From the cell containing the given text, extract its center point as [x, y] coordinate. 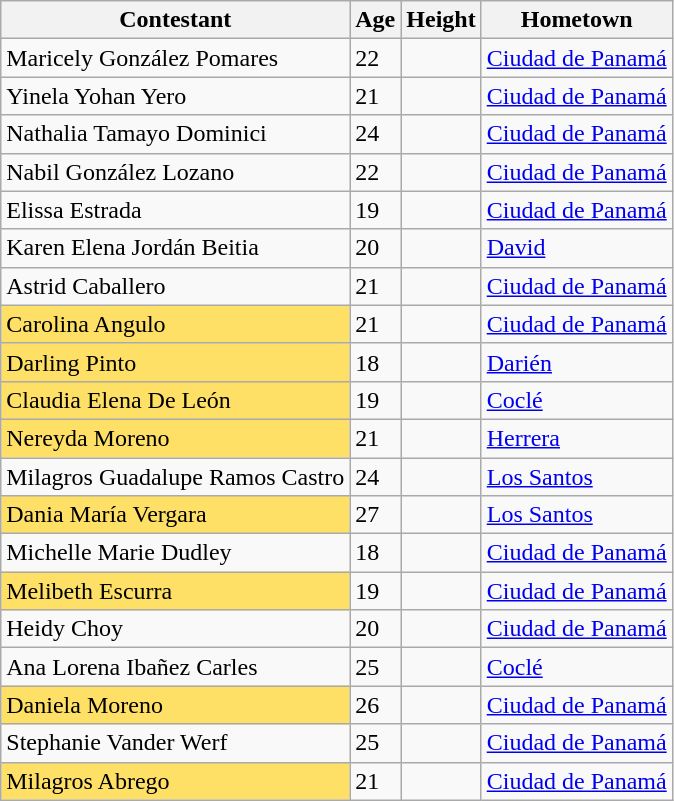
Darién [576, 362]
Heidy Choy [176, 629]
Darling Pinto [176, 362]
David [576, 248]
27 [376, 515]
Yinela Yohan Yero [176, 96]
Age [376, 20]
Milagros Guadalupe Ramos Castro [176, 477]
Maricely González Pomares [176, 58]
Astrid Caballero [176, 286]
Dania María Vergara [176, 515]
Hometown [576, 20]
Daniela Moreno [176, 705]
Stephanie Vander Werf [176, 743]
Michelle Marie Dudley [176, 553]
Nereyda Moreno [176, 438]
Elissa Estrada [176, 210]
Milagros Abrego [176, 781]
Karen Elena Jordán Beitia [176, 248]
Contestant [176, 20]
Height [441, 20]
Ana Lorena Ibañez Carles [176, 667]
Claudia Elena De León [176, 400]
Melibeth Escurra [176, 591]
Nathalia Tamayo Dominici [176, 134]
Nabil González Lozano [176, 172]
Carolina Angulo [176, 324]
Herrera [576, 438]
26 [376, 705]
